For the text-containing cell, return its midpoint in [X, Y] coordinate format. 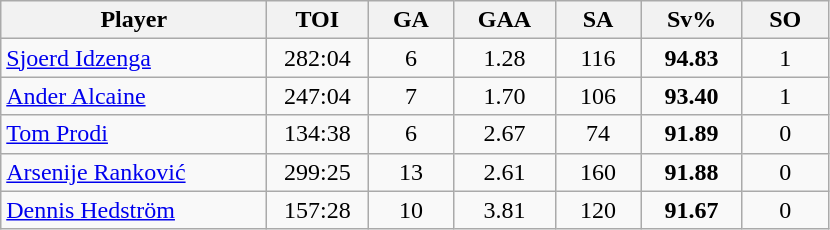
247:04 [318, 96]
157:28 [318, 210]
120 [598, 210]
SA [598, 20]
1.28 [504, 58]
91.67 [692, 210]
TOI [318, 20]
160 [598, 172]
Tom Prodi [134, 134]
282:04 [318, 58]
91.88 [692, 172]
94.83 [692, 58]
106 [598, 96]
2.67 [504, 134]
116 [598, 58]
Sjoerd Idzenga [134, 58]
74 [598, 134]
2.61 [504, 172]
93.40 [692, 96]
GAA [504, 20]
Arsenije Ranković [134, 172]
Sv% [692, 20]
Ander Alcaine [134, 96]
7 [411, 96]
Player [134, 20]
91.89 [692, 134]
13 [411, 172]
GA [411, 20]
299:25 [318, 172]
10 [411, 210]
1.70 [504, 96]
3.81 [504, 210]
SO [785, 20]
Dennis Hedström [134, 210]
134:38 [318, 134]
